Pinpoint the cell where the given text exists, returning its [X, Y] midpoint coordinate. 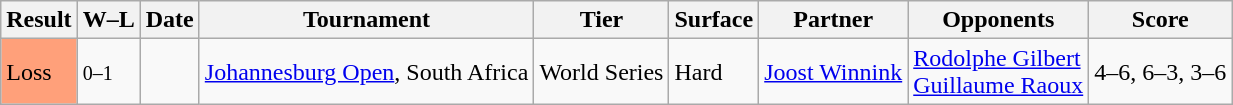
Tournament [366, 20]
Rodolphe Gilbert Guillaume Raoux [998, 72]
Hard [714, 72]
Result [39, 20]
Johannesburg Open, South Africa [366, 72]
W–L [108, 20]
Joost Winnink [834, 72]
Score [1160, 20]
Loss [39, 72]
0–1 [108, 72]
Partner [834, 20]
Date [170, 20]
World Series [602, 72]
4–6, 6–3, 3–6 [1160, 72]
Tier [602, 20]
Opponents [998, 20]
Surface [714, 20]
